For the text-containing cell, return its midpoint in (x, y) coordinate format. 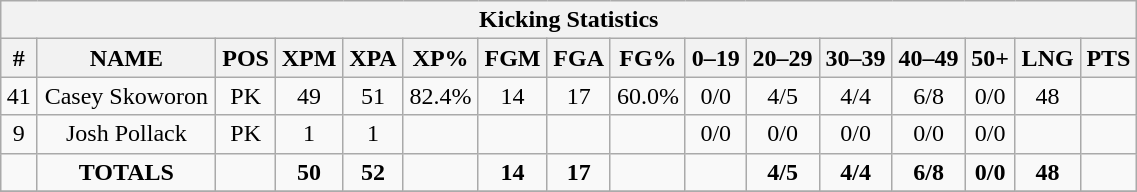
# (19, 58)
FG% (648, 58)
Josh Pollack (126, 134)
Kicking Statistics (569, 20)
TOTALS (126, 172)
40–49 (928, 58)
POS (246, 58)
FGA (578, 58)
9 (19, 134)
20–29 (782, 58)
82.4% (440, 96)
52 (373, 172)
Casey Skoworon (126, 96)
50 (309, 172)
LNG (1048, 58)
FGM (512, 58)
PTS (1108, 58)
30–39 (856, 58)
51 (373, 96)
60.0% (648, 96)
XPA (373, 58)
0–19 (716, 58)
41 (19, 96)
NAME (126, 58)
XPM (309, 58)
50+ (990, 58)
XP% (440, 58)
49 (309, 96)
